Identify which cell holds the provided text, then report its [X, Y] central coordinate. 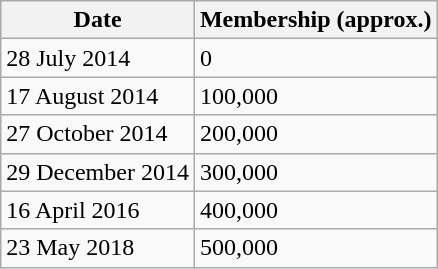
100,000 [316, 96]
23 May 2018 [98, 248]
0 [316, 58]
Date [98, 20]
28 July 2014 [98, 58]
400,000 [316, 210]
27 October 2014 [98, 134]
16 April 2016 [98, 210]
200,000 [316, 134]
29 December 2014 [98, 172]
300,000 [316, 172]
500,000 [316, 248]
Membership (approx.) [316, 20]
17 August 2014 [98, 96]
